Search for the cell housing the specified text and yield its (X, Y) center coordinate. 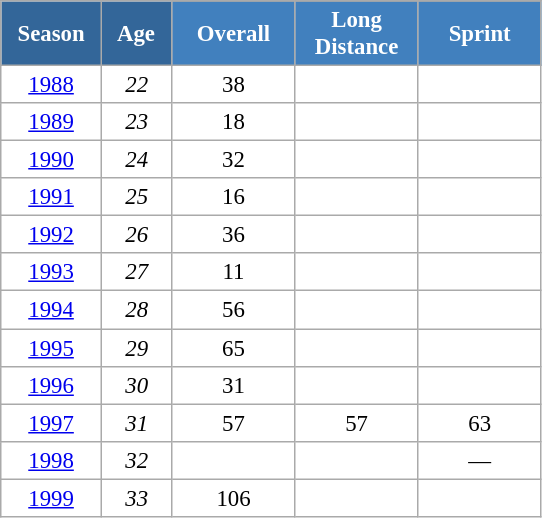
Age (136, 34)
1996 (52, 385)
1993 (52, 273)
11 (234, 273)
— (480, 460)
1988 (52, 85)
25 (136, 197)
22 (136, 85)
36 (234, 235)
1989 (52, 122)
56 (234, 310)
Long Distance (356, 34)
1999 (52, 498)
65 (234, 348)
1995 (52, 348)
106 (234, 498)
63 (480, 423)
1990 (52, 160)
24 (136, 160)
1997 (52, 423)
30 (136, 385)
18 (234, 122)
26 (136, 235)
33 (136, 498)
1992 (52, 235)
38 (234, 85)
16 (234, 197)
27 (136, 273)
1998 (52, 460)
1991 (52, 197)
29 (136, 348)
Overall (234, 34)
Season (52, 34)
23 (136, 122)
1994 (52, 310)
Sprint (480, 34)
28 (136, 310)
